Output the (x, y) coordinate of the center of the cell containing the given text.  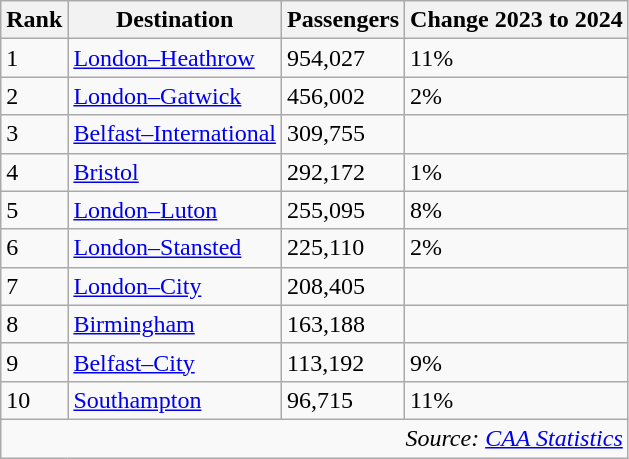
1% (517, 172)
225,110 (344, 248)
2 (34, 96)
954,027 (344, 58)
Passengers (344, 20)
255,095 (344, 210)
Destination (175, 20)
208,405 (344, 286)
London–Gatwick (175, 96)
7 (34, 286)
456,002 (344, 96)
London–Luton (175, 210)
10 (34, 400)
1 (34, 58)
Southampton (175, 400)
292,172 (344, 172)
3 (34, 134)
96,715 (344, 400)
6 (34, 248)
London–City (175, 286)
4 (34, 172)
Change 2023 to 2024 (517, 20)
8 (34, 324)
309,755 (344, 134)
5 (34, 210)
London–Heathrow (175, 58)
Birmingham (175, 324)
9 (34, 362)
Belfast–City (175, 362)
Belfast–International (175, 134)
163,188 (344, 324)
113,192 (344, 362)
Bristol (175, 172)
9% (517, 362)
8% (517, 210)
Rank (34, 20)
Source: CAA Statistics (315, 438)
London–Stansted (175, 248)
